Output the [x, y] coordinate of the center of the cell containing the given text.  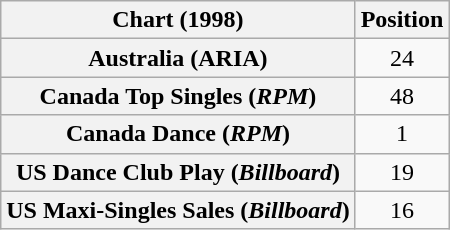
Canada Top Singles (RPM) [178, 96]
US Maxi-Singles Sales (Billboard) [178, 210]
48 [402, 96]
19 [402, 172]
24 [402, 58]
US Dance Club Play (Billboard) [178, 172]
Australia (ARIA) [178, 58]
16 [402, 210]
1 [402, 134]
Position [402, 20]
Chart (1998) [178, 20]
Canada Dance (RPM) [178, 134]
